Extract the (X, Y) coordinate from the center of the cell holding the provided text.  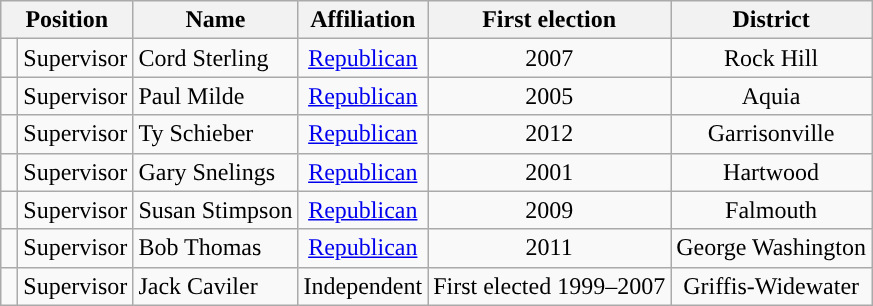
Jack Caviler (216, 286)
Hartwood (772, 172)
Paul Milde (216, 96)
2011 (550, 248)
2005 (550, 96)
2009 (550, 210)
Cord Sterling (216, 58)
District (772, 20)
Ty Schieber (216, 134)
Garrisonville (772, 134)
Falmouth (772, 210)
First election (550, 20)
Bob Thomas (216, 248)
Name (216, 20)
Affiliation (363, 20)
2001 (550, 172)
Aquia (772, 96)
George Washington (772, 248)
Independent (363, 286)
Gary Snelings (216, 172)
First elected 1999–2007 (550, 286)
2012 (550, 134)
Rock Hill (772, 58)
Griffis-Widewater (772, 286)
2007 (550, 58)
Position (67, 20)
Susan Stimpson (216, 210)
